For the text-containing cell, return its midpoint in [X, Y] coordinate format. 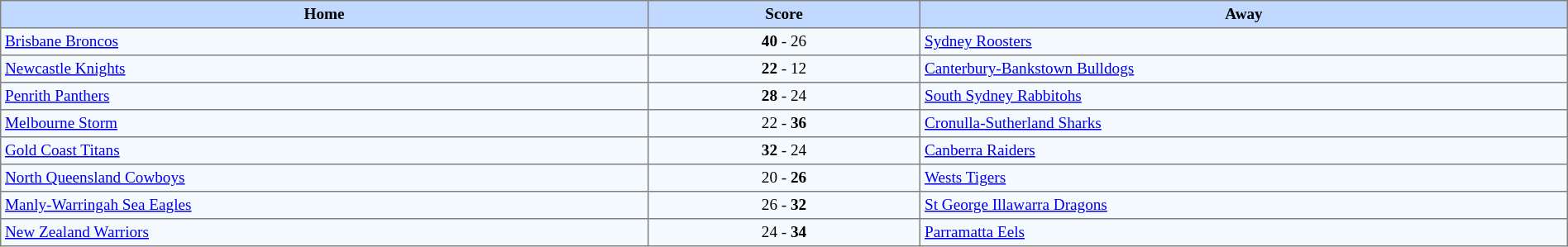
Score [784, 15]
24 - 34 [784, 233]
Gold Coast Titans [324, 150]
32 - 24 [784, 150]
Canterbury-Bankstown Bulldogs [1244, 69]
St George Illawarra Dragons [1244, 205]
Cronulla-Sutherland Sharks [1244, 124]
28 - 24 [784, 96]
Penrith Panthers [324, 96]
Melbourne Storm [324, 124]
Manly-Warringah Sea Eagles [324, 205]
22 - 36 [784, 124]
20 - 26 [784, 178]
Brisbane Broncos [324, 41]
South Sydney Rabbitohs [1244, 96]
Canberra Raiders [1244, 150]
22 - 12 [784, 69]
New Zealand Warriors [324, 233]
Wests Tigers [1244, 178]
Parramatta Eels [1244, 233]
North Queensland Cowboys [324, 178]
Sydney Roosters [1244, 41]
Newcastle Knights [324, 69]
40 - 26 [784, 41]
Away [1244, 15]
26 - 32 [784, 205]
Home [324, 15]
